Capture the cell that displays the provided text and extract its (X, Y) central coordinate. 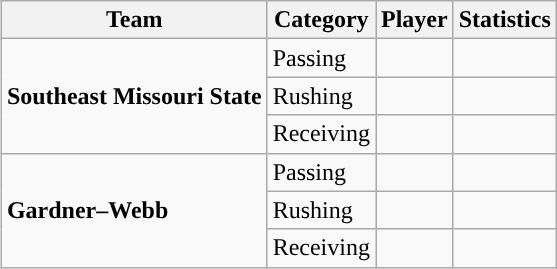
Category (321, 20)
Team (134, 20)
Gardner–Webb (134, 210)
Southeast Missouri State (134, 96)
Statistics (504, 20)
Player (415, 20)
